Search for the cell housing the specified text and yield its (x, y) center coordinate. 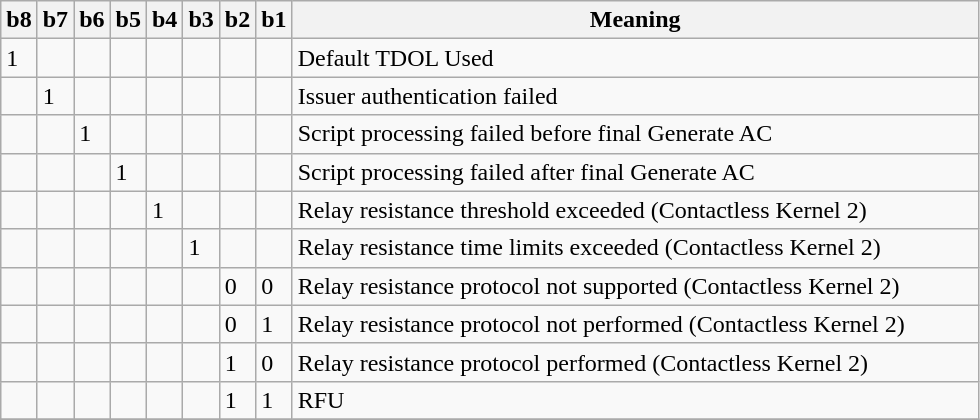
Relay resistance protocol not supported (Contactless Kernel 2) (635, 286)
Relay resistance time limits exceeded (Contactless Kernel 2) (635, 248)
b3 (201, 20)
Issuer authentication failed (635, 96)
Relay resistance threshold exceeded (Contactless Kernel 2) (635, 210)
Meaning (635, 20)
Relay resistance protocol not performed (Contactless Kernel 2) (635, 324)
b2 (237, 20)
b6 (92, 20)
b5 (128, 20)
b1 (274, 20)
Script processing failed before final Generate AC (635, 134)
Default TDOL Used (635, 58)
b7 (55, 20)
Script processing failed after final Generate AC (635, 172)
b4 (164, 20)
b8 (19, 20)
Relay resistance protocol performed (Contactless Kernel 2) (635, 362)
RFU (635, 400)
